Find where the given text appears and provide that cell's center as [X, Y] coordinate. 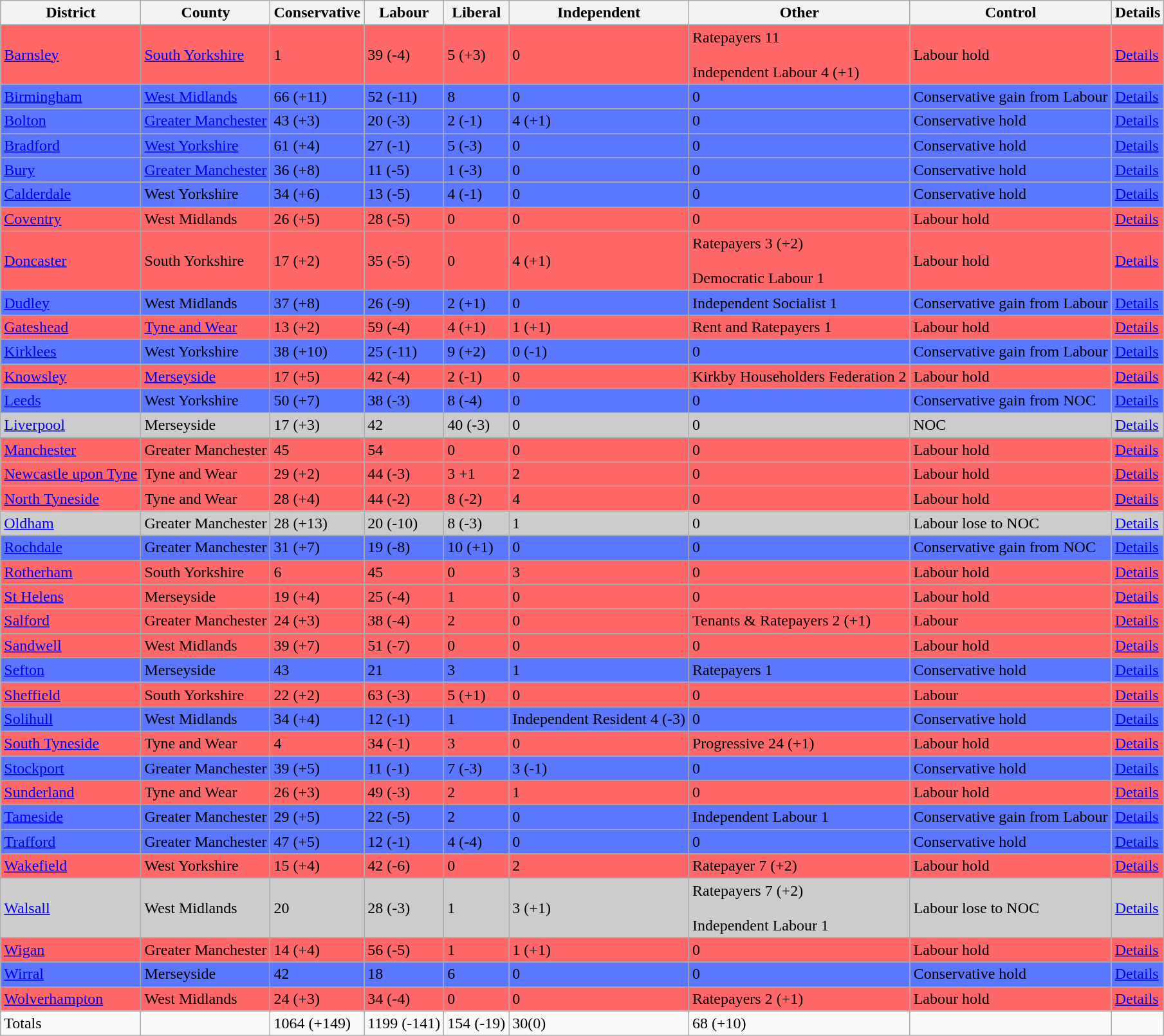
0 (-1) [599, 351]
Coventry [71, 219]
26 (+3) [317, 793]
43 [317, 670]
Leeds [71, 401]
Ratepayers 1 [799, 670]
Ratepayers 2 (+1) [799, 999]
154 (-19) [476, 1023]
38 (-4) [404, 621]
Sheffield [71, 694]
63 (-3) [404, 694]
20 [317, 908]
17 (+3) [317, 425]
18 [404, 974]
26 (-9) [404, 302]
13 (-5) [404, 194]
25 (-11) [404, 351]
Oldham [71, 523]
44 (-2) [404, 499]
Trafford [71, 842]
38 (-3) [404, 401]
Ratepayer 7 (+2) [799, 866]
Bury [71, 170]
Knowsley [71, 376]
39 (-4) [404, 55]
Barnsley [71, 55]
Liverpool [71, 425]
39 (+7) [317, 645]
Conservative [317, 13]
Independent Resident 4 (-3) [599, 719]
Kirkby Householders Federation 2 [799, 376]
Tenants & Ratepayers 2 (+1) [799, 621]
34 (-4) [404, 999]
South Tyneside [71, 743]
8 (-4) [476, 401]
38 (+10) [317, 351]
29 (+2) [317, 474]
42 (-4) [404, 376]
1199 (-141) [404, 1023]
43 (+3) [317, 121]
Ratepayers 7 (+2)Independent Labour 1 [799, 908]
Dudley [71, 302]
Salford [71, 621]
Rochdale [71, 548]
11 (-5) [404, 170]
Wakefield [71, 866]
54 [404, 450]
36 (+8) [317, 170]
Other [799, 13]
8 (-2) [476, 499]
Walsall [71, 908]
28 (+4) [317, 499]
13 (+2) [317, 327]
22 (+2) [317, 694]
61 (+4) [317, 145]
28 (-3) [404, 908]
44 (-3) [404, 474]
7 (-3) [476, 768]
Stockport [71, 768]
Rent and Ratepayers 1 [799, 327]
34 (+6) [317, 194]
14 (+4) [317, 950]
22 (-5) [404, 817]
21 [404, 670]
4 (-4) [476, 842]
Bolton [71, 121]
NOC [1010, 425]
1 (-3) [476, 170]
26 (+5) [317, 219]
District [71, 13]
Ratepayers 11Independent Labour 4 (+1) [799, 55]
5 (-3) [476, 145]
5 (+1) [476, 694]
Calderdale [71, 194]
Rotherham [71, 572]
Sefton [71, 670]
Birmingham [71, 97]
20 (-10) [404, 523]
Wolverhampton [71, 999]
8 [476, 97]
5 (+3) [476, 55]
Wirral [71, 974]
49 (-3) [404, 793]
35 (-5) [404, 261]
St Helens [71, 597]
Newcastle upon Tyne [71, 474]
66 (+11) [317, 97]
3 (-1) [599, 768]
29 (+5) [317, 817]
Independent Labour 1 [799, 817]
Manchester [71, 450]
31 (+7) [317, 548]
52 (-11) [404, 97]
15 (+4) [317, 866]
Kirklees [71, 351]
30(0) [599, 1023]
Solihull [71, 719]
1064 (+149) [317, 1023]
42 (-6) [404, 866]
Liberal [476, 13]
34 (-1) [404, 743]
56 (-5) [404, 950]
Independent [599, 13]
34 (+4) [317, 719]
9 (+2) [476, 351]
20 (-3) [404, 121]
Gateshead [71, 327]
28 (-5) [404, 219]
47 (+5) [317, 842]
10 (+1) [476, 548]
Wigan [71, 950]
Bradford [71, 145]
8 (-3) [476, 523]
50 (+7) [317, 401]
37 (+8) [317, 302]
19 (+4) [317, 597]
Tameside [71, 817]
3 +1 [476, 474]
2 (+1) [476, 302]
Sunderland [71, 793]
17 (+5) [317, 376]
Progressive 24 (+1) [799, 743]
17 (+2) [317, 261]
68 (+10) [799, 1023]
4 (-1) [476, 194]
25 (-4) [404, 597]
11 (-1) [404, 768]
Doncaster [71, 261]
51 (-7) [404, 645]
59 (-4) [404, 327]
Control [1010, 13]
Ratepayers 3 (+2)Democratic Labour 1 [799, 261]
Independent Socialist 1 [799, 302]
28 (+13) [317, 523]
27 (-1) [404, 145]
Sandwell [71, 645]
County [206, 13]
North Tyneside [71, 499]
3 (+1) [599, 908]
39 (+5) [317, 768]
19 (-8) [404, 548]
Totals [71, 1023]
40 (-3) [476, 425]
